Scan for the cell matching the given text and deliver its [X, Y] coordinate at center. 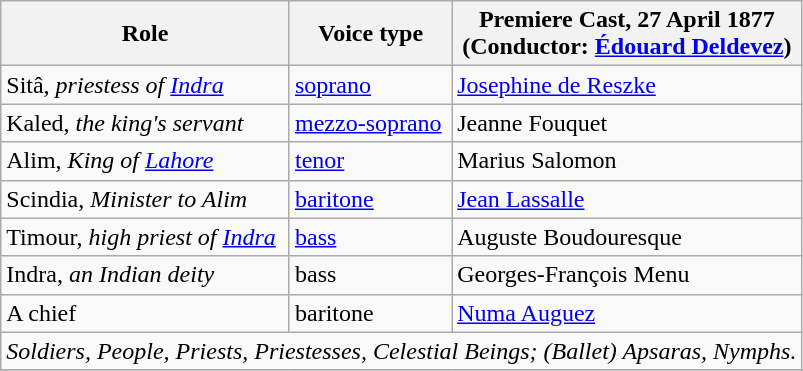
Role [146, 34]
Jean Lassalle [627, 199]
Premiere Cast, 27 April 1877(Conductor: Édouard Deldevez) [627, 34]
Sitâ, priestess of Indra [146, 85]
tenor [370, 161]
Indra, an Indian deity [146, 275]
Numa Auguez [627, 313]
soprano [370, 85]
Soldiers, People, Priests, Priestesses, Celestial Beings; (Ballet) Apsaras, Nymphs. [402, 351]
Alim, King of Lahore [146, 161]
Marius Salomon [627, 161]
Voice type [370, 34]
Josephine de Reszke [627, 85]
Auguste Boudouresque [627, 237]
Timour, high priest of Indra [146, 237]
A chief [146, 313]
Scindia, Minister to Alim [146, 199]
mezzo-soprano [370, 123]
Kaled, the king's servant [146, 123]
Georges-François Menu [627, 275]
Jeanne Fouquet [627, 123]
